Search for the cell housing the specified text and yield its (x, y) center coordinate. 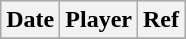
Ref (160, 20)
Date (30, 20)
Player (99, 20)
